Pinpoint the cell where the given text exists, returning its (X, Y) midpoint coordinate. 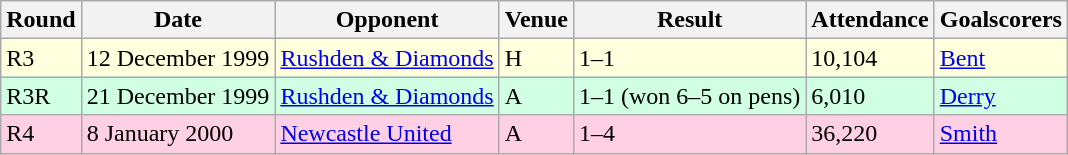
Opponent (387, 20)
1–4 (689, 134)
36,220 (870, 134)
Round (41, 20)
H (536, 58)
1–1 (won 6–5 on pens) (689, 96)
Goalscorers (1000, 20)
Smith (1000, 134)
Date (178, 20)
Attendance (870, 20)
6,010 (870, 96)
12 December 1999 (178, 58)
Newcastle United (387, 134)
Result (689, 20)
Venue (536, 20)
10,104 (870, 58)
8 January 2000 (178, 134)
1–1 (689, 58)
R3R (41, 96)
Derry (1000, 96)
R4 (41, 134)
Bent (1000, 58)
R3 (41, 58)
21 December 1999 (178, 96)
